Determine the [X, Y] coordinate at the center of the cell enclosing the given text.  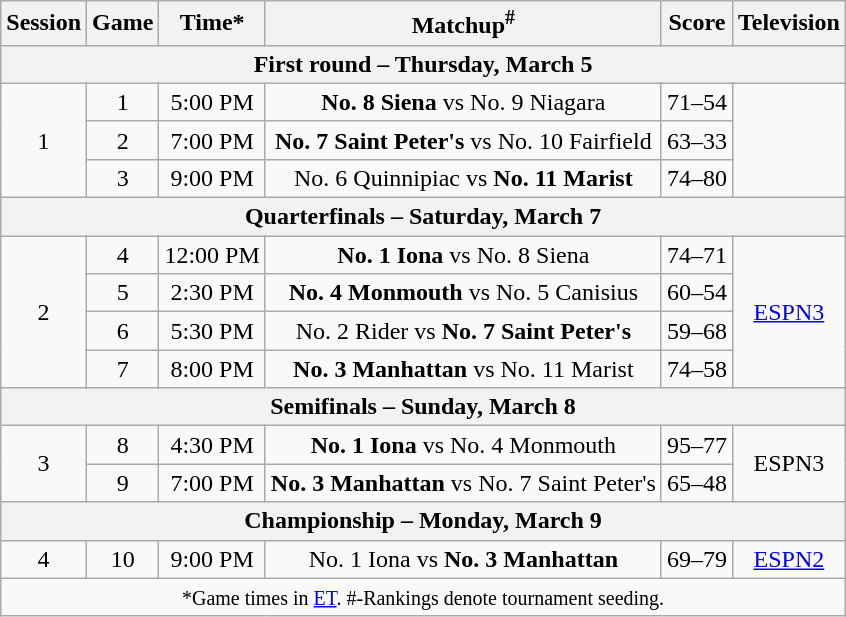
*Game times in ET. #-Rankings denote tournament seeding. [424, 597]
Score [696, 24]
74–80 [696, 178]
60–54 [696, 293]
No. 1 Iona vs No. 8 Siena [463, 255]
74–71 [696, 255]
2:30 PM [212, 293]
No. 4 Monmouth vs No. 5 Canisius [463, 293]
No. 2 Rider vs No. 7 Saint Peter's [463, 331]
95–77 [696, 445]
7 [123, 369]
63–33 [696, 140]
Matchup# [463, 24]
59–68 [696, 331]
No. 1 Iona vs No. 3 Manhattan [463, 559]
Time* [212, 24]
No. 3 Manhattan vs No. 7 Saint Peter's [463, 483]
69–79 [696, 559]
6 [123, 331]
No. 1 Iona vs No. 4 Monmouth [463, 445]
Quarterfinals – Saturday, March 7 [424, 217]
No. 6 Quinnipiac vs No. 11 Marist [463, 178]
4:30 PM [212, 445]
First round – Thursday, March 5 [424, 64]
74–58 [696, 369]
No. 7 Saint Peter's vs No. 10 Fairfield [463, 140]
8:00 PM [212, 369]
5:30 PM [212, 331]
65–48 [696, 483]
Television [788, 24]
8 [123, 445]
71–54 [696, 102]
Semifinals – Sunday, March 8 [424, 407]
10 [123, 559]
9 [123, 483]
5:00 PM [212, 102]
Session [44, 24]
ESPN2 [788, 559]
Game [123, 24]
No. 3 Manhattan vs No. 11 Marist [463, 369]
5 [123, 293]
No. 8 Siena vs No. 9 Niagara [463, 102]
12:00 PM [212, 255]
Championship – Monday, March 9 [424, 521]
